Detect which cell encompasses the target text, then output its (x, y) center coordinate. 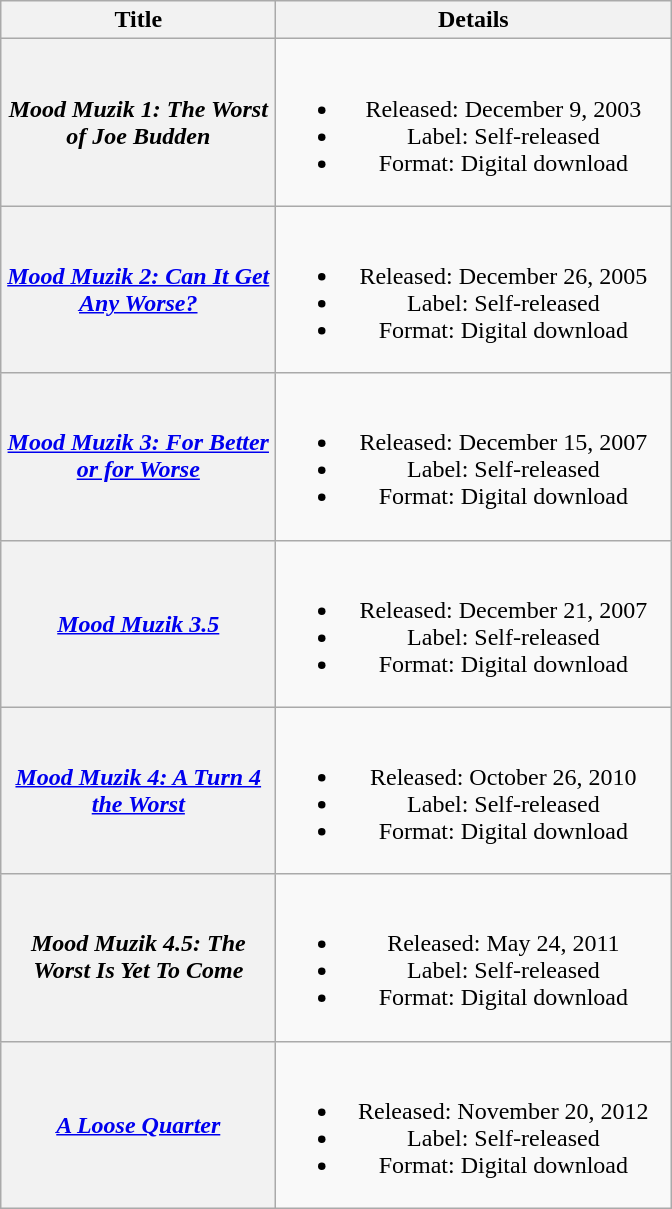
Mood Muzik 3: For Better or for Worse (138, 456)
Released: November 20, 2012Label: Self-releasedFormat: Digital download (474, 1124)
Mood Muzik 4.5: The Worst Is Yet To Come (138, 958)
Mood Muzik 2: Can It Get Any Worse? (138, 290)
Released: May 24, 2011Label: Self-releasedFormat: Digital download (474, 958)
Released: October 26, 2010Label: Self-releasedFormat: Digital download (474, 790)
Released: December 26, 2005Label: Self-releasedFormat: Digital download (474, 290)
Title (138, 20)
Released: December 15, 2007Label: Self-releasedFormat: Digital download (474, 456)
Mood Muzik 4: A Turn 4 the Worst (138, 790)
Mood Muzik 3.5 (138, 624)
A Loose Quarter (138, 1124)
Released: December 21, 2007Label: Self-releasedFormat: Digital download (474, 624)
Released: December 9, 2003Label: Self-releasedFormat: Digital download (474, 122)
Details (474, 20)
Mood Muzik 1: The Worst of Joe Budden (138, 122)
